Output the [x, y] coordinate of the center of the cell containing the given text.  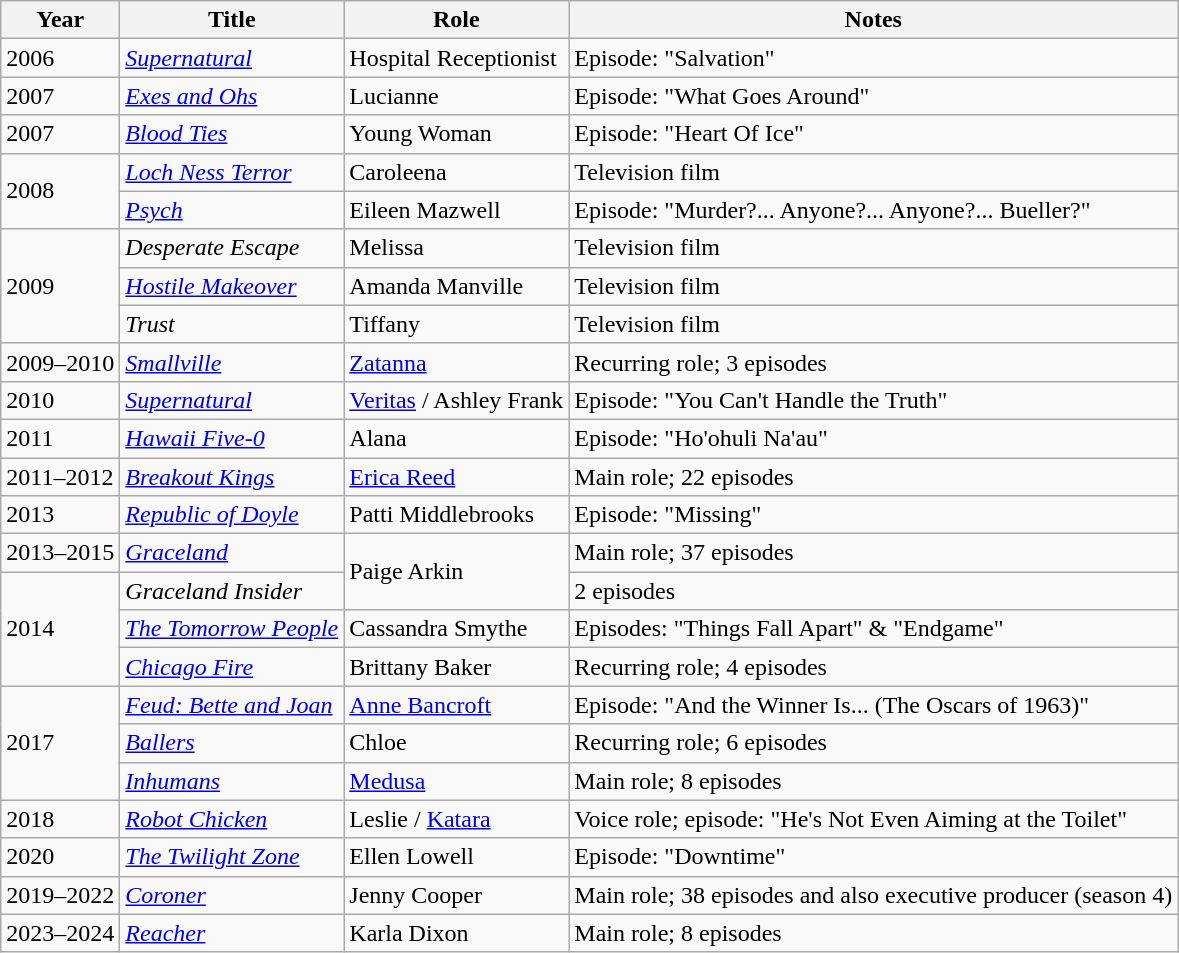
Episode: "And the Winner Is... (The Oscars of 1963)" [874, 705]
Episode: "Ho'ohuli Na'au" [874, 438]
2009–2010 [60, 362]
Main role; 37 episodes [874, 553]
Veritas / Ashley Frank [456, 400]
Patti Middlebrooks [456, 515]
2023–2024 [60, 933]
Main role; 22 episodes [874, 477]
Young Woman [456, 134]
Inhumans [232, 781]
The Twilight Zone [232, 857]
Episode: "Missing" [874, 515]
2006 [60, 58]
Episodes: "Things Fall Apart" & "Endgame" [874, 629]
Main role; 38 episodes and also executive producer (season 4) [874, 895]
Medusa [456, 781]
Amanda Manville [456, 286]
Recurring role; 6 episodes [874, 743]
Hospital Receptionist [456, 58]
Jenny Cooper [456, 895]
Episode: "You Can't Handle the Truth" [874, 400]
2018 [60, 819]
Zatanna [456, 362]
2014 [60, 629]
2009 [60, 286]
Ellen Lowell [456, 857]
2 episodes [874, 591]
Brittany Baker [456, 667]
2013–2015 [60, 553]
The Tomorrow People [232, 629]
2008 [60, 191]
Notes [874, 20]
Episode: "Murder?... Anyone?... Anyone?... Bueller?" [874, 210]
Chloe [456, 743]
Feud: Bette and Joan [232, 705]
Episode: "Heart Of Ice" [874, 134]
Title [232, 20]
2013 [60, 515]
Hawaii Five-0 [232, 438]
Breakout Kings [232, 477]
Desperate Escape [232, 248]
Year [60, 20]
Anne Bancroft [456, 705]
Recurring role; 4 episodes [874, 667]
Coroner [232, 895]
Psych [232, 210]
Smallville [232, 362]
Melissa [456, 248]
Karla Dixon [456, 933]
Tiffany [456, 324]
Reacher [232, 933]
Role [456, 20]
Erica Reed [456, 477]
2010 [60, 400]
Exes and Ohs [232, 96]
Graceland Insider [232, 591]
Caroleena [456, 172]
Paige Arkin [456, 572]
Cassandra Smythe [456, 629]
Robot Chicken [232, 819]
Chicago Fire [232, 667]
Ballers [232, 743]
Republic of Doyle [232, 515]
Hostile Makeover [232, 286]
2017 [60, 743]
Graceland [232, 553]
Voice role; episode: "He's Not Even Aiming at the Toilet" [874, 819]
2011–2012 [60, 477]
Blood Ties [232, 134]
Loch Ness Terror [232, 172]
2020 [60, 857]
Alana [456, 438]
Leslie / Katara [456, 819]
Episode: "Salvation" [874, 58]
Episode: "What Goes Around" [874, 96]
Lucianne [456, 96]
Recurring role; 3 episodes [874, 362]
Episode: "Downtime" [874, 857]
2019–2022 [60, 895]
Eileen Mazwell [456, 210]
Trust [232, 324]
2011 [60, 438]
